Output the (X, Y) coordinate of the center of the cell containing the given text.  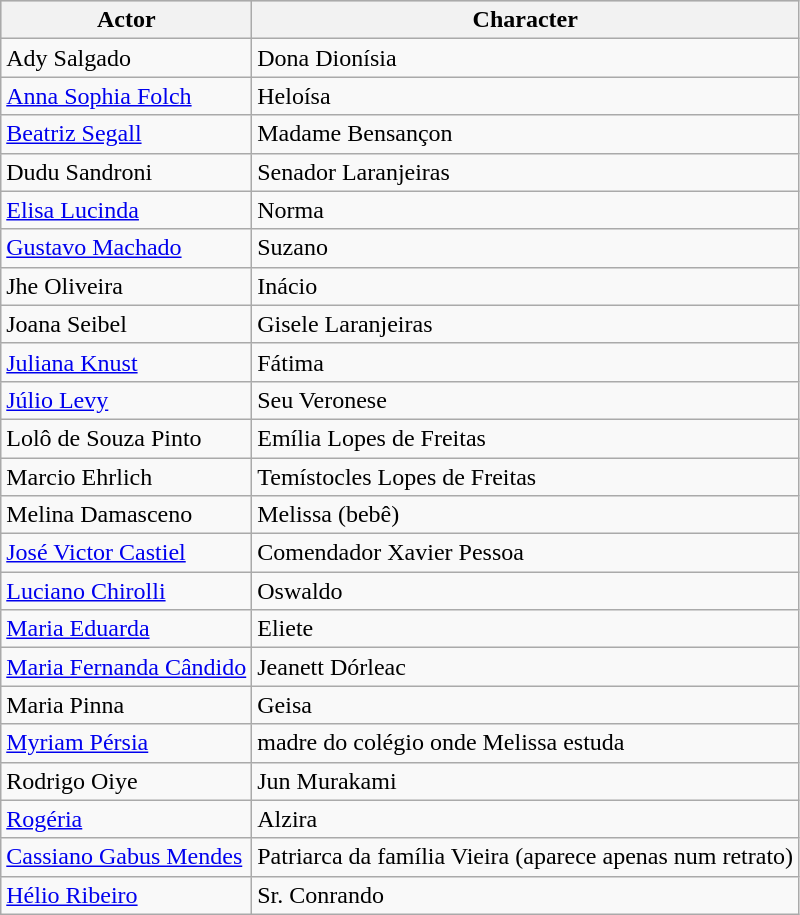
Temístocles Lopes de Freitas (526, 477)
Heloísa (526, 96)
Anna Sophia Folch (126, 96)
Elisa Lucinda (126, 210)
Dudu Sandroni (126, 172)
Fátima (526, 362)
Melissa (bebê) (526, 515)
Jeanett Dórleac (526, 667)
Actor (126, 20)
Patriarca da família Vieira (aparece apenas num retrato) (526, 857)
Emília Lopes de Freitas (526, 438)
Jhe Oliveira (126, 286)
Júlio Levy (126, 400)
Maria Eduarda (126, 629)
Juliana Knust (126, 362)
madre do colégio onde Melissa estuda (526, 743)
Melina Damasceno (126, 515)
Sr. Conrando (526, 895)
Joana Seibel (126, 324)
Suzano (526, 248)
Myriam Pérsia (126, 743)
Dona Dionísia (526, 58)
Rodrigo Oiye (126, 781)
Luciano Chirolli (126, 591)
Norma (526, 210)
Maria Pinna (126, 705)
Marcio Ehrlich (126, 477)
Character (526, 20)
Beatriz Segall (126, 134)
Madame Bensançon (526, 134)
Alzira (526, 819)
Hélio Ribeiro (126, 895)
Lolô de Souza Pinto (126, 438)
Ady Salgado (126, 58)
Maria Fernanda Cândido (126, 667)
José Victor Castiel (126, 553)
Gisele Laranjeiras (526, 324)
Eliete (526, 629)
Oswaldo (526, 591)
Gustavo Machado (126, 248)
Geisa (526, 705)
Senador Laranjeiras (526, 172)
Inácio (526, 286)
Comendador Xavier Pessoa (526, 553)
Seu Veronese (526, 400)
Rogéria (126, 819)
Cassiano Gabus Mendes (126, 857)
Jun Murakami (526, 781)
